Scan for the cell matching the given text and deliver its (X, Y) coordinate at center. 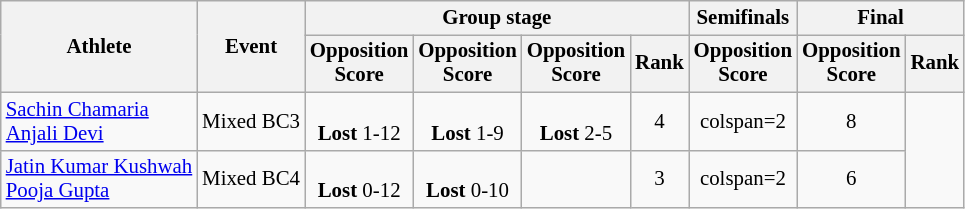
Final (880, 18)
Lost 1-12 (359, 121)
Lost 0-12 (359, 179)
Jatin Kumar KushwahPooja Gupta (99, 179)
Lost 2-5 (576, 121)
Sachin ChamariaAnjali Devi (99, 121)
Mixed BC3 (251, 121)
Mixed BC4 (251, 179)
Event (251, 47)
Lost 1-9 (467, 121)
Semifinals (743, 18)
Athlete (99, 47)
Lost 0-10 (467, 179)
4 (660, 121)
3 (660, 179)
Group stage (497, 18)
8 (851, 121)
6 (851, 179)
